Output the [x, y] coordinate of the center of the cell containing the given text.  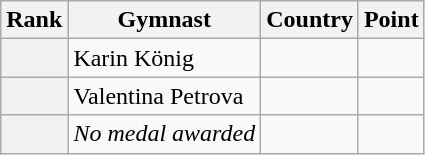
Gymnast [164, 20]
Country [310, 20]
Point [391, 20]
No medal awarded [164, 134]
Karin König [164, 58]
Valentina Petrova [164, 96]
Rank [34, 20]
